Return [x, y] of the center of cell containing provided text 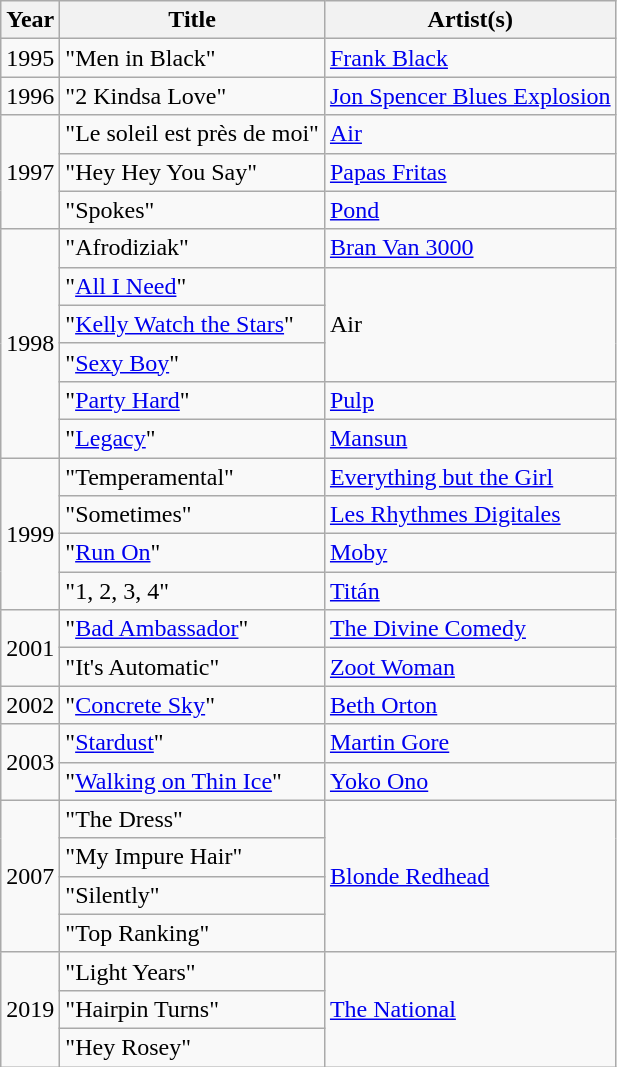
2002 [30, 705]
"It's Automatic" [192, 667]
"Run On" [192, 553]
Les Rhythmes Digitales [470, 515]
"Hairpin Turns" [192, 1009]
"Le soleil est près de moi" [192, 134]
"The Dress" [192, 819]
2001 [30, 648]
"Spokes" [192, 210]
Year [30, 20]
Everything but the Girl [470, 477]
"Temperamental" [192, 477]
Titán [470, 591]
Pulp [470, 400]
"Sometimes" [192, 515]
Papas Fritas [470, 172]
The Divine Comedy [470, 629]
Martin Gore [470, 743]
"Legacy" [192, 438]
1997 [30, 172]
"Bad Ambassador" [192, 629]
"1, 2, 3, 4" [192, 591]
"Party Hard" [192, 400]
"My Impure Hair" [192, 857]
Pond [470, 210]
"Afrodiziak" [192, 248]
Yoko Ono [470, 781]
"All I Need" [192, 286]
"Walking on Thin Ice" [192, 781]
1999 [30, 534]
"Silently" [192, 895]
Moby [470, 553]
"2 Kindsa Love" [192, 96]
Blonde Redhead [470, 876]
"Top Ranking" [192, 933]
Mansun [470, 438]
Zoot Woman [470, 667]
The National [470, 1009]
Bran Van 3000 [470, 248]
2019 [30, 1009]
2003 [30, 762]
"Light Years" [192, 971]
"Stardust" [192, 743]
"Concrete Sky" [192, 705]
"Sexy Boy" [192, 362]
"Men in Black" [192, 58]
2007 [30, 876]
Frank Black [470, 58]
1995 [30, 58]
Title [192, 20]
"Hey Rosey" [192, 1047]
"Kelly Watch the Stars" [192, 324]
1996 [30, 96]
Jon Spencer Blues Explosion [470, 96]
Artist(s) [470, 20]
1998 [30, 343]
"Hey Hey You Say" [192, 172]
Beth Orton [470, 705]
